From the cell containing the given text, extract its center point as [X, Y] coordinate. 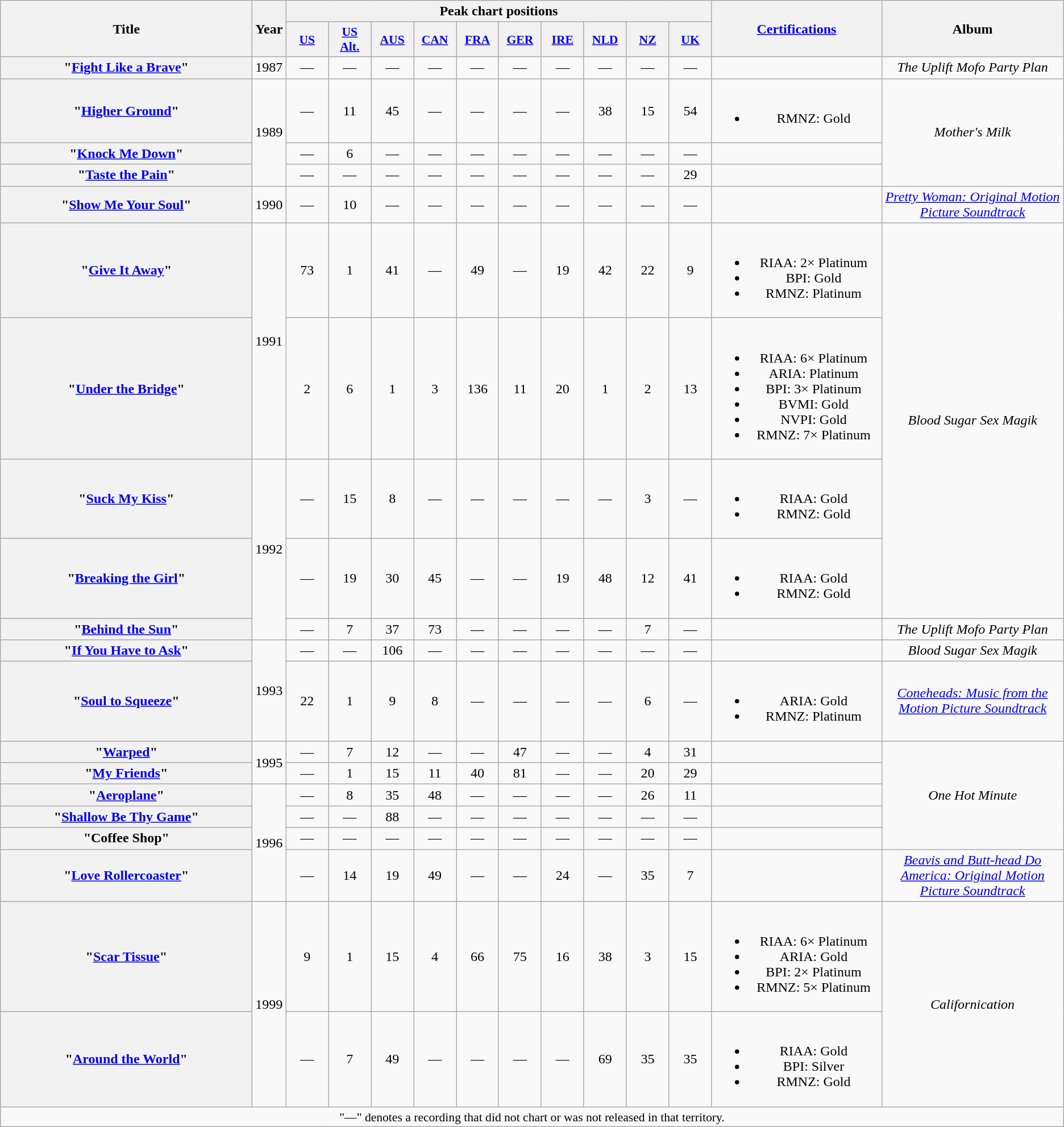
75 [519, 957]
Album [972, 28]
NLD [605, 40]
US [307, 40]
UK [690, 40]
"My Friends" [126, 773]
FRA [477, 40]
Title [126, 28]
54 [690, 110]
"Warped" [126, 752]
Californication [972, 1004]
NZ [648, 40]
"Behind the Sun" [126, 629]
1993 [269, 691]
Coneheads: Music from the Motion Picture Soundtrack [972, 701]
106 [392, 651]
Beavis and Butt-head Do America: Original Motion Picture Soundtrack [972, 875]
Year [269, 28]
"Aeroplane" [126, 795]
136 [477, 388]
"Scar Tissue" [126, 957]
"Under the Bridge" [126, 388]
1992 [269, 549]
Peak chart positions [499, 11]
CAN [435, 40]
30 [392, 578]
RIAA: 6× PlatinumARIA: GoldBPI: 2× PlatinumRMNZ: 5× Platinum [797, 957]
88 [392, 817]
"Show Me Your Soul" [126, 205]
Certifications [797, 28]
Mother's Milk [972, 132]
1989 [269, 132]
RIAA: 6× PlatinumARIA: PlatinumBPI: 3× PlatinumBVMI: GoldNVPI: GoldRMNZ: 7× Platinum [797, 388]
1996 [269, 843]
"Breaking the Girl" [126, 578]
AUS [392, 40]
"Shallow Be Thy Game" [126, 817]
37 [392, 629]
GER [519, 40]
"Higher Ground" [126, 110]
1987 [269, 68]
"Taste the Pain" [126, 175]
31 [690, 752]
"Give It Away" [126, 271]
24 [563, 875]
RIAA: GoldBPI: SilverRMNZ: Gold [797, 1059]
ARIA: GoldRMNZ: Platinum [797, 701]
Pretty Woman: Original Motion Picture Soundtrack [972, 205]
1995 [269, 763]
81 [519, 773]
"Suck My Kiss" [126, 498]
26 [648, 795]
16 [563, 957]
42 [605, 271]
"Soul to Squeeze" [126, 701]
IRE [563, 40]
"If You Have to Ask" [126, 651]
"Around the World" [126, 1059]
1990 [269, 205]
66 [477, 957]
USAlt. [350, 40]
40 [477, 773]
"Coffee Shop" [126, 838]
1991 [269, 341]
RMNZ: Gold [797, 110]
One Hot Minute [972, 795]
"Knock Me Down" [126, 153]
13 [690, 388]
14 [350, 875]
"—" denotes a recording that did not chart or was not released in that territory. [532, 1117]
RIAA: 2× PlatinumBPI: GoldRMNZ: Platinum [797, 271]
69 [605, 1059]
1999 [269, 1004]
"Love Rollercoaster" [126, 875]
10 [350, 205]
"Fight Like a Brave" [126, 68]
47 [519, 752]
